Provide the [x, y] coordinate of the cell's center where the given text is located.  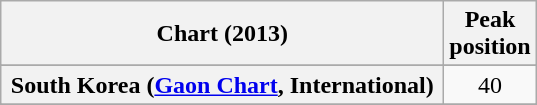
40 [490, 85]
Peakposition [490, 34]
South Korea (Gaon Chart, International) [222, 85]
Chart (2013) [222, 34]
